Return the (X, Y) coordinate for the center point of the cell that contains the specified text.  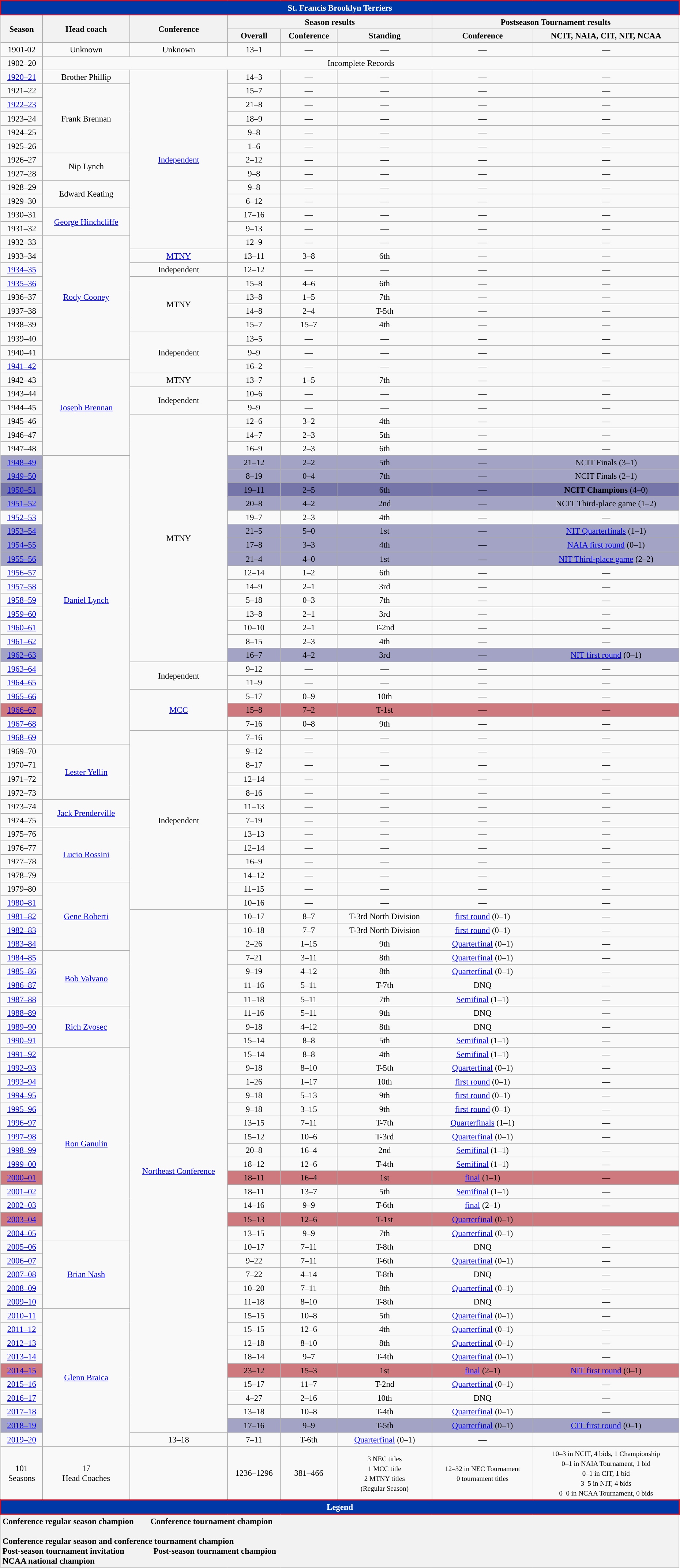
17Head Coaches (86, 1473)
1992–93 (22, 1068)
2009–10 (22, 1302)
Lucio Rossini (86, 855)
1960–61 (22, 628)
NCIT Third-place game (1–2) (606, 504)
1941–42 (22, 366)
0–4 (309, 476)
2006–07 (22, 1261)
1902–20 (22, 63)
NCIT Finals (3–1) (606, 463)
1950–51 (22, 490)
1989–90 (22, 1027)
Postseason Tournament results (555, 22)
1939–40 (22, 339)
15–17 (254, 1384)
1–6 (254, 146)
2016–17 (22, 1398)
MCC (179, 710)
13–5 (254, 339)
7–21 (254, 958)
1925–26 (22, 146)
14–9 (254, 586)
1–26 (254, 1082)
Season results (330, 22)
4–0 (309, 559)
1944–45 (22, 407)
1956–57 (22, 572)
1965–66 (22, 697)
1991–92 (22, 1054)
21–8 (254, 105)
Nip Lynch (86, 166)
1957–58 (22, 586)
1901-02 (22, 50)
1971–72 (22, 779)
1985–86 (22, 972)
1973–74 (22, 806)
9–13 (254, 228)
2003–04 (22, 1219)
1981–82 (22, 916)
14–16 (254, 1206)
1988–89 (22, 1013)
1948–49 (22, 463)
Edward Keating (86, 194)
1927–28 (22, 173)
final (1–1) (482, 1178)
3–15 (309, 1109)
1935–36 (22, 284)
Daniel Lynch (86, 600)
NAIA first round (0–1) (606, 545)
Rich Zvosec (86, 1026)
1994–95 (22, 1095)
13–11 (254, 256)
Northeast Conference (179, 1171)
1955–56 (22, 559)
16–2 (254, 366)
1998–99 (22, 1150)
Frank Brennan (86, 119)
1930–31 (22, 215)
1923–24 (22, 119)
1967–68 (22, 724)
2–5 (309, 490)
12–32 in NEC Tournament0 tournament titles (482, 1473)
2–4 (309, 311)
1968–69 (22, 738)
18–12 (254, 1164)
1–17 (309, 1082)
Ron Ganulin (86, 1143)
1932–33 (22, 242)
4–14 (309, 1274)
1921–22 (22, 91)
Brian Nash (86, 1274)
1999–00 (22, 1164)
381–466 (309, 1473)
1954–55 (22, 545)
1938–39 (22, 325)
2018–19 (22, 1426)
1943–44 (22, 394)
15–12 (254, 1137)
1958–59 (22, 600)
3–3 (309, 545)
1953–54 (22, 531)
2007–08 (22, 1274)
1997–98 (22, 1137)
1986–87 (22, 985)
1931–32 (22, 228)
Standing (385, 36)
Legend (340, 1507)
2005–06 (22, 1247)
1983–84 (22, 944)
Head coach (86, 29)
1995–96 (22, 1109)
1959–60 (22, 614)
2019–20 (22, 1440)
14–3 (254, 77)
1940–41 (22, 352)
12–18 (254, 1343)
NIT Quarterfinals (1–1) (606, 531)
1934–35 (22, 270)
T-3rd (385, 1137)
1236–1296 (254, 1473)
10–18 (254, 930)
Brother Phillip (86, 77)
2004–05 (22, 1233)
12–9 (254, 242)
17–8 (254, 545)
NCIT Finals (2–1) (606, 476)
1966–67 (22, 710)
11–9 (254, 683)
2000–01 (22, 1178)
1964–65 (22, 683)
14–7 (254, 435)
13–13 (254, 834)
11–13 (254, 806)
1990–91 (22, 1040)
15–13 (254, 1219)
2017–18 (22, 1412)
7–22 (254, 1274)
1936–37 (22, 297)
4–6 (309, 284)
7–2 (309, 710)
5–0 (309, 531)
Gene Roberti (86, 916)
15–3 (309, 1371)
5–17 (254, 697)
3–11 (309, 958)
2013–14 (22, 1357)
19–7 (254, 518)
8–7 (309, 916)
21–12 (254, 463)
21–5 (254, 531)
11–15 (254, 889)
Joseph Brennan (86, 407)
14–8 (254, 311)
3–2 (309, 421)
1962–63 (22, 655)
7–7 (309, 930)
5–13 (309, 1095)
Lester Yellin (86, 772)
1920–21 (22, 77)
8–15 (254, 641)
1933–34 (22, 256)
7–19 (254, 820)
1974–75 (22, 820)
NCIT Champions (4–0) (606, 490)
10–10 (254, 628)
5–18 (254, 600)
6–12 (254, 201)
1946–47 (22, 435)
0–9 (309, 697)
1–2 (309, 572)
1987–88 (22, 999)
101Seasons (22, 1473)
1945–46 (22, 421)
1980–81 (22, 903)
NIT Third-place game (2–2) (606, 559)
1922–23 (22, 105)
8–17 (254, 765)
21–4 (254, 559)
1977–78 (22, 862)
2–16 (309, 1398)
2010–11 (22, 1315)
1970–71 (22, 765)
2002–03 (22, 1206)
1961–62 (22, 641)
8–16 (254, 793)
2015–16 (22, 1384)
1993–94 (22, 1082)
CIT first round (0–1) (606, 1426)
1952–53 (22, 518)
3 NEC titles1 MCC title2 MTNY titles(Regular Season) (385, 1473)
1947–48 (22, 449)
1926–27 (22, 160)
1984–85 (22, 958)
1924–25 (22, 132)
13–1 (254, 50)
10–3 in NCIT, 4 bids, 1 Championship 0–1 in NAIA Tournament, 1 bid 0–1 in CIT, 1 bid 3–5 in NIT, 4 bids 0–0 in NCAA Tournament, 0 bids (606, 1473)
1929–30 (22, 201)
1963–64 (22, 669)
9–7 (309, 1357)
1978–79 (22, 875)
Glenn Braica (86, 1377)
1976–77 (22, 848)
1996–97 (22, 1123)
2008–09 (22, 1288)
14–12 (254, 875)
Rody Cooney (86, 297)
Incomplete Records (361, 63)
Jack Prenderville (86, 813)
0–8 (309, 724)
1942–43 (22, 380)
19–11 (254, 490)
8–19 (254, 476)
2001–02 (22, 1192)
Quarterfinals (1–1) (482, 1123)
2–12 (254, 160)
10–16 (254, 903)
2011–12 (22, 1329)
9–19 (254, 972)
1979–80 (22, 889)
11–7 (309, 1384)
NCIT, NAIA, CIT, NIT, NCAA (606, 36)
18–9 (254, 119)
1–15 (309, 944)
1928–29 (22, 187)
2012–13 (22, 1343)
1982–83 (22, 930)
3–8 (309, 256)
1975–76 (22, 834)
1969–70 (22, 751)
18–14 (254, 1357)
4–27 (254, 1398)
1949–50 (22, 476)
12–12 (254, 270)
2–26 (254, 944)
9–22 (254, 1261)
St. Francis Brooklyn Terriers (340, 8)
23–12 (254, 1371)
2–2 (309, 463)
1937–38 (22, 311)
10–20 (254, 1288)
16–7 (254, 655)
Season (22, 29)
Overall (254, 36)
2014–15 (22, 1371)
1972–73 (22, 793)
George Hinchcliffe (86, 222)
1951–52 (22, 504)
0–3 (309, 600)
Bob Valvano (86, 978)
